Return the [x, y] coordinate for the center point of the cell that contains the specified text.  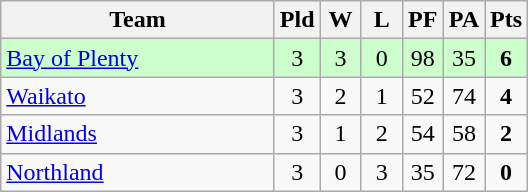
Midlands [138, 134]
W [340, 20]
Pld [297, 20]
4 [506, 96]
54 [422, 134]
PF [422, 20]
Pts [506, 20]
6 [506, 58]
Team [138, 20]
Bay of Plenty [138, 58]
L [382, 20]
PA [464, 20]
98 [422, 58]
58 [464, 134]
Waikato [138, 96]
Northland [138, 172]
74 [464, 96]
52 [422, 96]
72 [464, 172]
